Detect which cell encompasses the target text, then output its [X, Y] center coordinate. 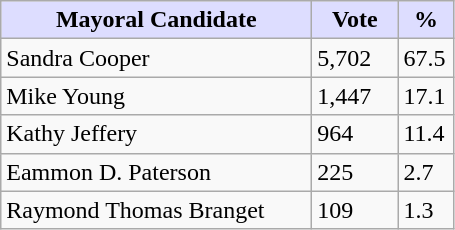
Sandra Cooper [156, 58]
109 [355, 210]
17.1 [426, 96]
67.5 [426, 58]
964 [355, 134]
Eammon D. Paterson [156, 172]
Mayoral Candidate [156, 20]
2.7 [426, 172]
Vote [355, 20]
5,702 [355, 58]
11.4 [426, 134]
Raymond Thomas Branget [156, 210]
Mike Young [156, 96]
1.3 [426, 210]
1,447 [355, 96]
225 [355, 172]
% [426, 20]
Kathy Jeffery [156, 134]
